Return (X, Y) of the center of cell containing provided text 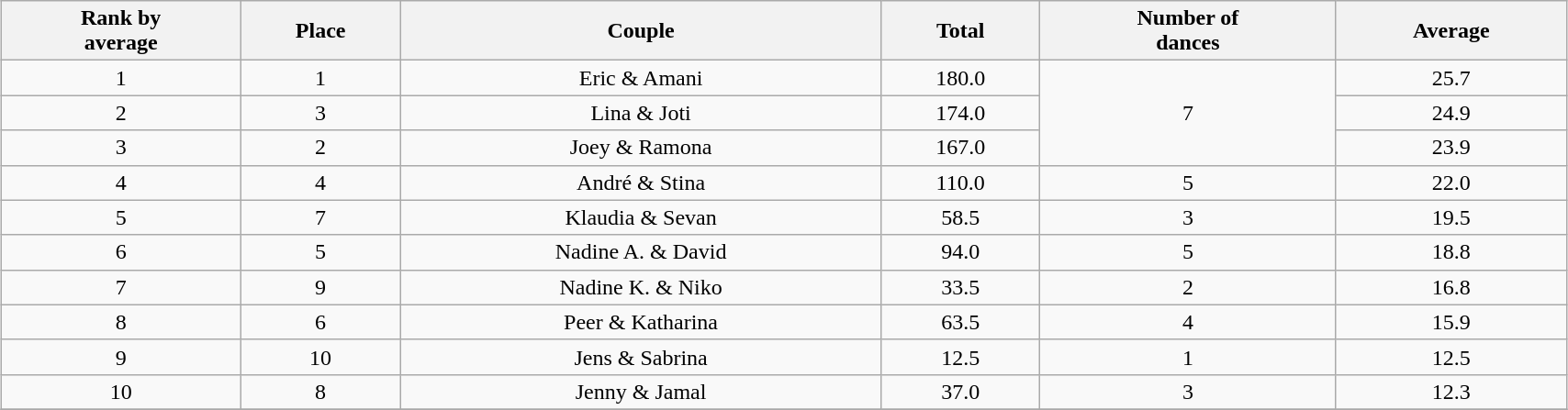
Eric & Amani (641, 78)
Couple (641, 31)
24.9 (1450, 113)
33.5 (960, 287)
12.3 (1450, 392)
Nadine K. & Niko (641, 287)
Klaudia & Sevan (641, 217)
Peer & Katharina (641, 322)
25.7 (1450, 78)
167.0 (960, 148)
Number of dances (1188, 31)
22.0 (1450, 183)
94.0 (960, 252)
19.5 (1450, 217)
37.0 (960, 392)
180.0 (960, 78)
18.8 (1450, 252)
16.8 (1450, 287)
Total (960, 31)
174.0 (960, 113)
Lina & Joti (641, 113)
Rank by average (121, 31)
58.5 (960, 217)
110.0 (960, 183)
Jens & Sabrina (641, 357)
Average (1450, 31)
15.9 (1450, 322)
63.5 (960, 322)
Jenny & Jamal (641, 392)
Nadine A. & David (641, 252)
23.9 (1450, 148)
Place (320, 31)
André & Stina (641, 183)
Joey & Ramona (641, 148)
